Detect which cell encompasses the target text, then output its (x, y) center coordinate. 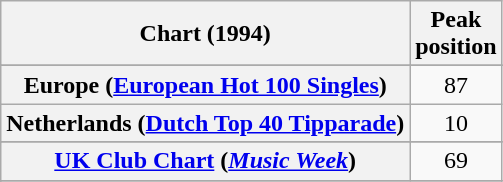
Chart (1994) (206, 34)
Peakposition (456, 34)
Netherlands (Dutch Top 40 Tipparade) (206, 123)
Europe (European Hot 100 Singles) (206, 85)
UK Club Chart (Music Week) (206, 161)
87 (456, 85)
69 (456, 161)
10 (456, 123)
